Find where the given text appears and provide that cell's center as [X, Y] coordinate. 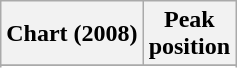
Chart (2008) [72, 34]
Peak position [189, 34]
